Provide the [X, Y] coordinate of the cell's center where the given text is located.  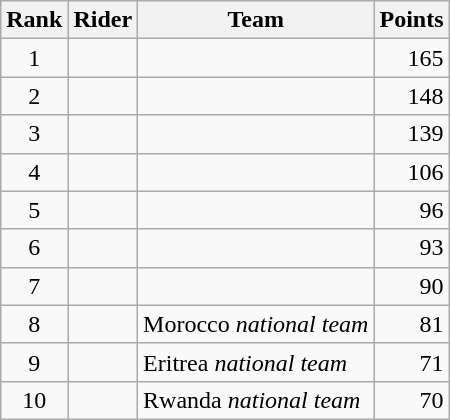
1 [34, 58]
81 [412, 324]
139 [412, 134]
148 [412, 96]
106 [412, 172]
71 [412, 362]
Morocco national team [256, 324]
2 [34, 96]
Points [412, 20]
165 [412, 58]
90 [412, 286]
7 [34, 286]
Rank [34, 20]
Rwanda national team [256, 400]
9 [34, 362]
6 [34, 248]
93 [412, 248]
Team [256, 20]
3 [34, 134]
8 [34, 324]
Rider [103, 20]
5 [34, 210]
Eritrea national team [256, 362]
4 [34, 172]
96 [412, 210]
10 [34, 400]
70 [412, 400]
